Capture the cell that displays the provided text and extract its [X, Y] central coordinate. 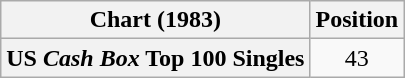
43 [357, 58]
Position [357, 20]
Chart (1983) [156, 20]
US Cash Box Top 100 Singles [156, 58]
